Pinpoint the cell where the given text exists, returning its [X, Y] midpoint coordinate. 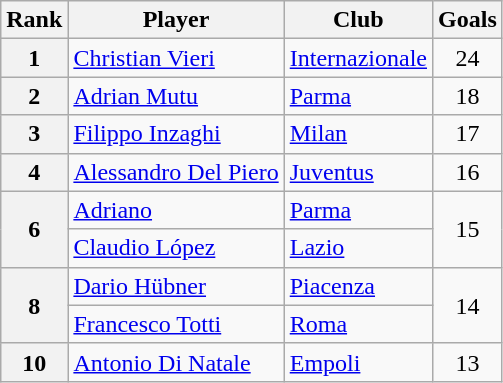
Milan [358, 134]
Antonio Di Natale [176, 362]
13 [468, 362]
2 [34, 96]
Internazionale [358, 58]
Lazio [358, 248]
15 [468, 229]
Alessandro Del Piero [176, 172]
Juventus [358, 172]
Player [176, 20]
Piacenza [358, 286]
Empoli [358, 362]
16 [468, 172]
Filippo Inzaghi [176, 134]
10 [34, 362]
Goals [468, 20]
3 [34, 134]
Francesco Totti [176, 324]
6 [34, 229]
17 [468, 134]
Rank [34, 20]
Claudio López [176, 248]
14 [468, 305]
Roma [358, 324]
Club [358, 20]
Dario Hübner [176, 286]
18 [468, 96]
1 [34, 58]
Christian Vieri [176, 58]
Adriano [176, 210]
8 [34, 305]
4 [34, 172]
24 [468, 58]
Adrian Mutu [176, 96]
